Detect which cell encompasses the target text, then output its [x, y] center coordinate. 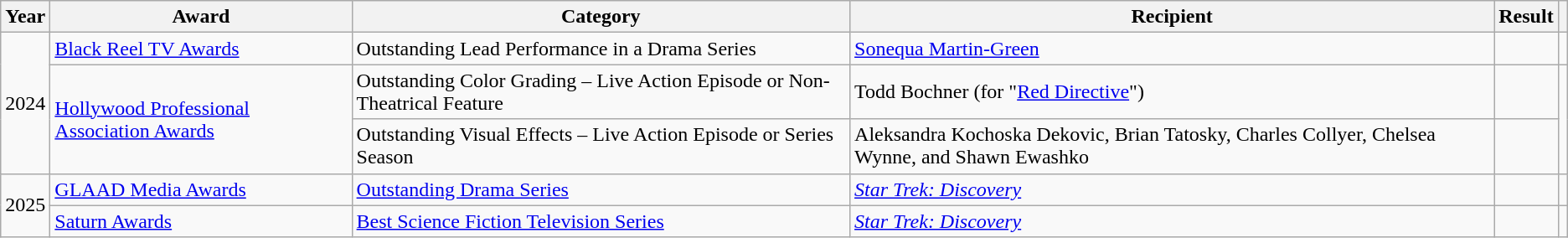
Hollywood Professional Association Awards [201, 119]
Recipient [1173, 17]
Year [25, 17]
Aleksandra Kochoska Dekovic, Brian Tatosky, Charles Collyer, Chelsea Wynne, and Shawn Ewashko [1173, 146]
Result [1526, 17]
Outstanding Visual Effects – Live Action Episode or Series Season [601, 146]
Todd Bochner (for "Red Directive") [1173, 92]
2024 [25, 103]
2025 [25, 205]
Best Science Fiction Television Series [601, 221]
Outstanding Drama Series [601, 189]
Black Reel TV Awards [201, 49]
GLAAD Media Awards [201, 189]
Sonequa Martin-Green [1173, 49]
Outstanding Lead Performance in a Drama Series [601, 49]
Award [201, 17]
Outstanding Color Grading – Live Action Episode or Non-Theatrical Feature [601, 92]
Category [601, 17]
Saturn Awards [201, 221]
